Return (X, Y) of the center of cell containing provided text 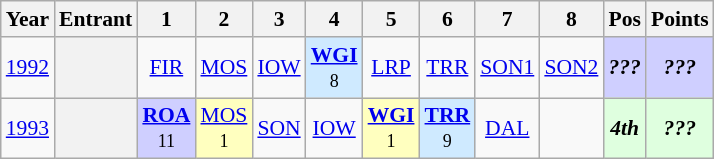
WGI1 (392, 128)
4 (334, 19)
SON1 (507, 68)
TRR9 (448, 128)
MOS1 (224, 128)
5 (392, 19)
2 (224, 19)
SON2 (571, 68)
1993 (28, 128)
7 (507, 19)
1 (166, 19)
Points (680, 19)
Year (28, 19)
WGI8 (334, 68)
4th (624, 128)
6 (448, 19)
8 (571, 19)
TRR (448, 68)
1992 (28, 68)
MOS (224, 68)
LRP (392, 68)
3 (278, 19)
DAL (507, 128)
SON (278, 128)
Entrant (96, 19)
ROA11 (166, 128)
FIR (166, 68)
Pos (624, 19)
